For the text-containing cell, return its midpoint in [x, y] coordinate format. 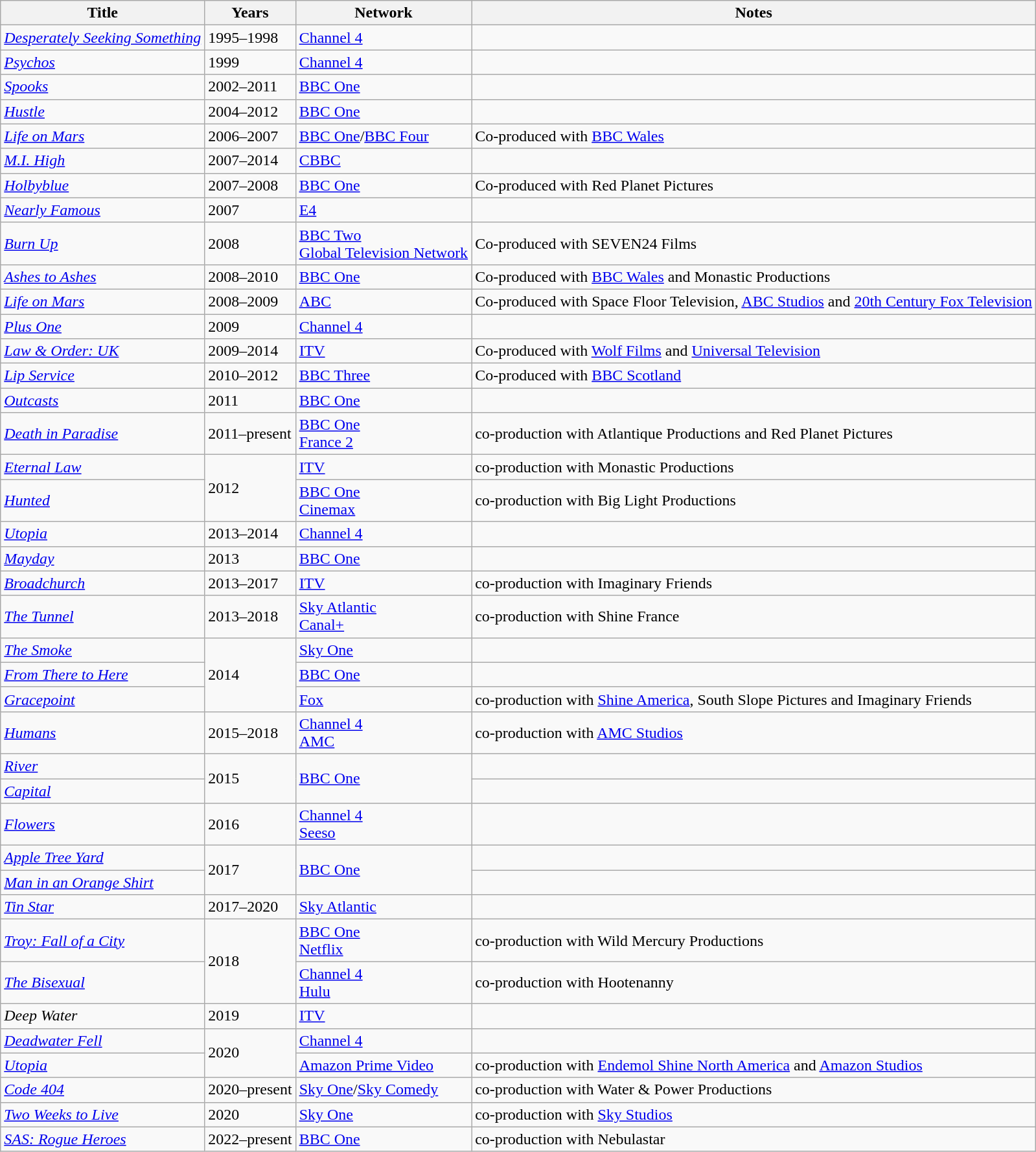
Holbyblue [102, 185]
Man in an Orange Shirt [102, 882]
BBC OneCinemax [384, 500]
Network [384, 13]
Gracepoint [102, 699]
Two Weeks to Live [102, 1114]
co-production with Shine America, South Slope Pictures and Imaginary Friends [754, 699]
2016 [250, 824]
2014 [250, 674]
co-production with Atlantique Productions and Red Planet Pictures [754, 434]
co-production with Monastic Productions [754, 467]
The Bisexual [102, 982]
Co-produced with SEVEN24 Films [754, 244]
1999 [250, 62]
2006–2007 [250, 136]
Co-produced with Wolf Films and Universal Television [754, 351]
Spooks [102, 87]
Plus One [102, 326]
2015–2018 [250, 732]
BBC OneFrance 2 [384, 434]
Ashes to Ashes [102, 277]
Desperately Seeking Something [102, 38]
Hunted [102, 500]
Law & Order: UK [102, 351]
Channel 4Seeso [384, 824]
Troy: Fall of a City [102, 941]
Eternal Law [102, 467]
Notes [754, 13]
co-production with Imaginary Friends [754, 583]
2012 [250, 489]
Hustle [102, 111]
The Tunnel [102, 617]
2008–2010 [250, 277]
co-production with Wild Mercury Productions [754, 941]
2007–2008 [250, 185]
M.I. High [102, 161]
Title [102, 13]
co-production with AMC Studios [754, 732]
Apple Tree Yard [102, 858]
Fox [384, 699]
2019 [250, 1016]
2007–2014 [250, 161]
CBBC [384, 161]
Channel 4Hulu [384, 982]
Co-produced with BBC Scotland [754, 376]
E4 [384, 210]
2011–present [250, 434]
2011 [250, 400]
2013–2018 [250, 617]
2020–present [250, 1090]
Burn Up [102, 244]
Co-produced with BBC Wales [754, 136]
co-production with Nebulastar [754, 1139]
co-production with Water & Power Productions [754, 1090]
2017 [250, 870]
BBC OneNetflix [384, 941]
co-production with Big Light Productions [754, 500]
2009 [250, 326]
2002–2011 [250, 87]
co-production with Hootenanny [754, 982]
Psychos [102, 62]
Sky Atlantic [384, 907]
Broadchurch [102, 583]
Capital [102, 791]
Mayday [102, 559]
2008 [250, 244]
BBC One/BBC Four [384, 136]
Co-produced with BBC Wales and Monastic Productions [754, 277]
Years [250, 13]
Co-produced with Red Planet Pictures [754, 185]
2008–2009 [250, 301]
BBC TwoGlobal Television Network [384, 244]
2017–2020 [250, 907]
Co-produced with Space Floor Television, ABC Studios and 20th Century Fox Television [754, 301]
co-production with Shine France [754, 617]
Flowers [102, 824]
Amazon Prime Video [384, 1065]
River [102, 766]
Deadwater Fell [102, 1041]
Outcasts [102, 400]
2013–2014 [250, 534]
Deep Water [102, 1016]
2009–2014 [250, 351]
Code 404 [102, 1090]
SAS: Rogue Heroes [102, 1139]
2013–2017 [250, 583]
Nearly Famous [102, 210]
Sky One/Sky Comedy [384, 1090]
2010–2012 [250, 376]
Lip Service [102, 376]
BBC Three [384, 376]
Channel 4AMC [384, 732]
2015 [250, 778]
Tin Star [102, 907]
2004–2012 [250, 111]
2022–present [250, 1139]
1995–1998 [250, 38]
Humans [102, 732]
2013 [250, 559]
co-production with Sky Studios [754, 1114]
2018 [250, 962]
Death in Paradise [102, 434]
From There to Here [102, 674]
Sky AtlanticCanal+ [384, 617]
The Smoke [102, 650]
2007 [250, 210]
ABC [384, 301]
co-production with Endemol Shine North America and Amazon Studios [754, 1065]
